Return the (X, Y) coordinate for the center point of the cell that contains the specified text.  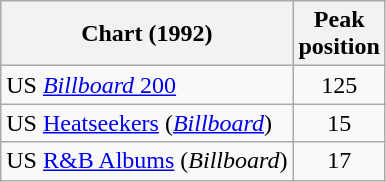
US Heatseekers (Billboard) (147, 123)
17 (339, 161)
US R&B Albums (Billboard) (147, 161)
125 (339, 85)
Chart (1992) (147, 34)
Peakposition (339, 34)
15 (339, 123)
US Billboard 200 (147, 85)
